Detect which cell encompasses the target text, then output its [x, y] center coordinate. 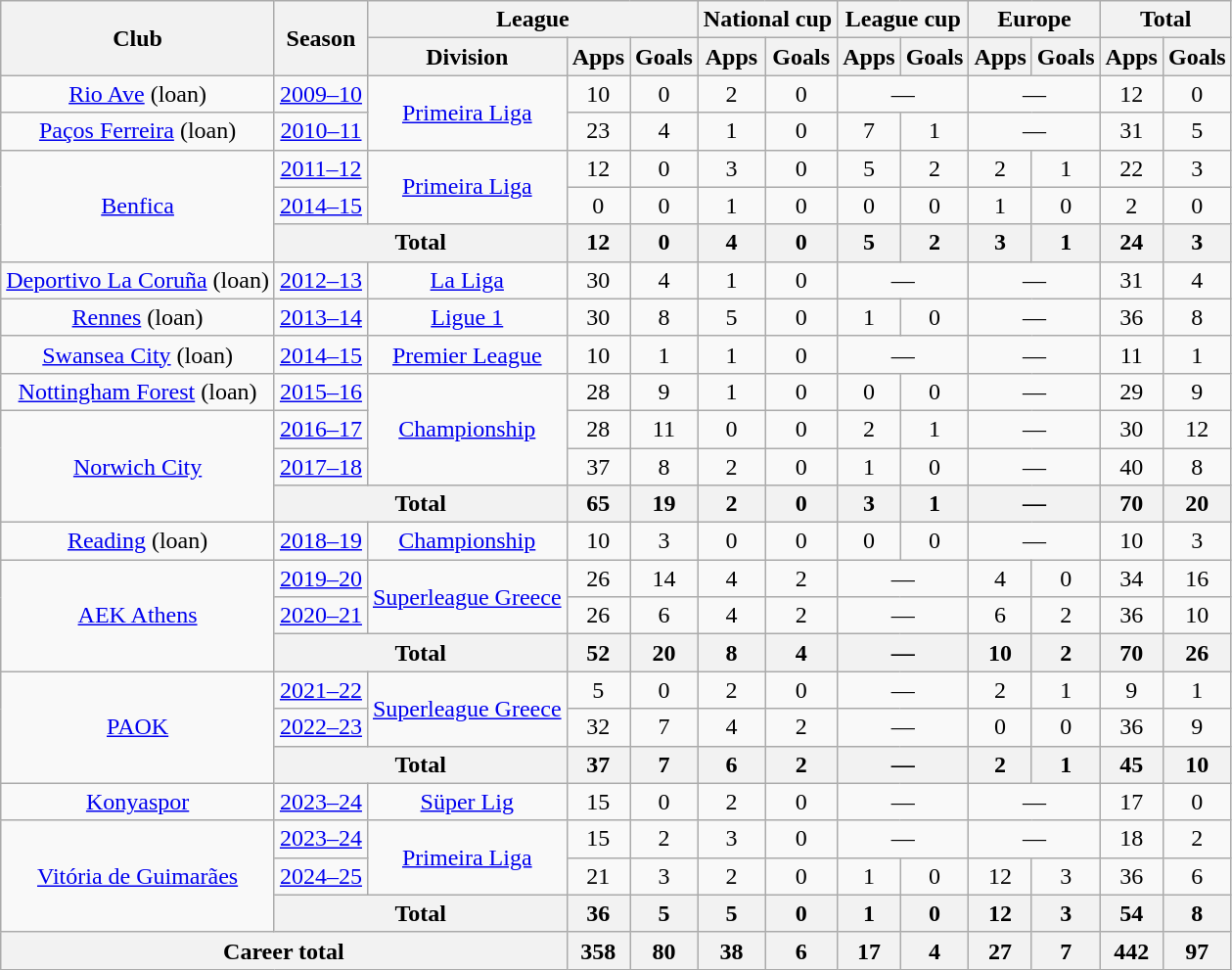
League [532, 20]
2020–21 [321, 616]
Europe [1034, 20]
97 [1197, 950]
Vitória de Guimarães [138, 876]
La Liga [467, 280]
Deportivo La Coruña (loan) [138, 280]
Norwich City [138, 466]
2018–19 [321, 541]
14 [664, 578]
80 [664, 950]
Konyaspor [138, 802]
29 [1131, 392]
18 [1131, 839]
2022–23 [321, 727]
32 [598, 727]
23 [598, 131]
40 [1131, 467]
Reading (loan) [138, 541]
Premier League [467, 354]
League cup [903, 20]
2016–17 [321, 429]
442 [1131, 950]
38 [731, 950]
Rio Ave (loan) [138, 94]
Rennes (loan) [138, 317]
Swansea City (loan) [138, 354]
2009–10 [321, 94]
Paços Ferreira (loan) [138, 131]
54 [1131, 913]
Süper Lig [467, 802]
19 [664, 504]
Division [467, 57]
24 [1131, 243]
2024–25 [321, 876]
22 [1131, 168]
358 [598, 950]
65 [598, 504]
16 [1197, 578]
2013–14 [321, 317]
2019–20 [321, 578]
27 [1000, 950]
2011–12 [321, 168]
2021–22 [321, 690]
PAOK [138, 727]
21 [598, 876]
2010–11 [321, 131]
AEK Athens [138, 616]
Benfica [138, 206]
2017–18 [321, 467]
2012–13 [321, 280]
National cup [767, 20]
Club [138, 38]
34 [1131, 578]
45 [1131, 764]
Ligue 1 [467, 317]
Season [321, 38]
Nottingham Forest (loan) [138, 392]
52 [598, 653]
2015–16 [321, 392]
Career total [284, 950]
